From the cell containing the given text, extract its center point as [X, Y] coordinate. 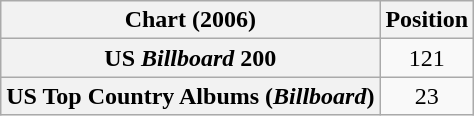
121 [427, 58]
US Top Country Albums (Billboard) [190, 96]
Chart (2006) [190, 20]
23 [427, 96]
US Billboard 200 [190, 58]
Position [427, 20]
